Return (x, y) of the center of cell containing provided text 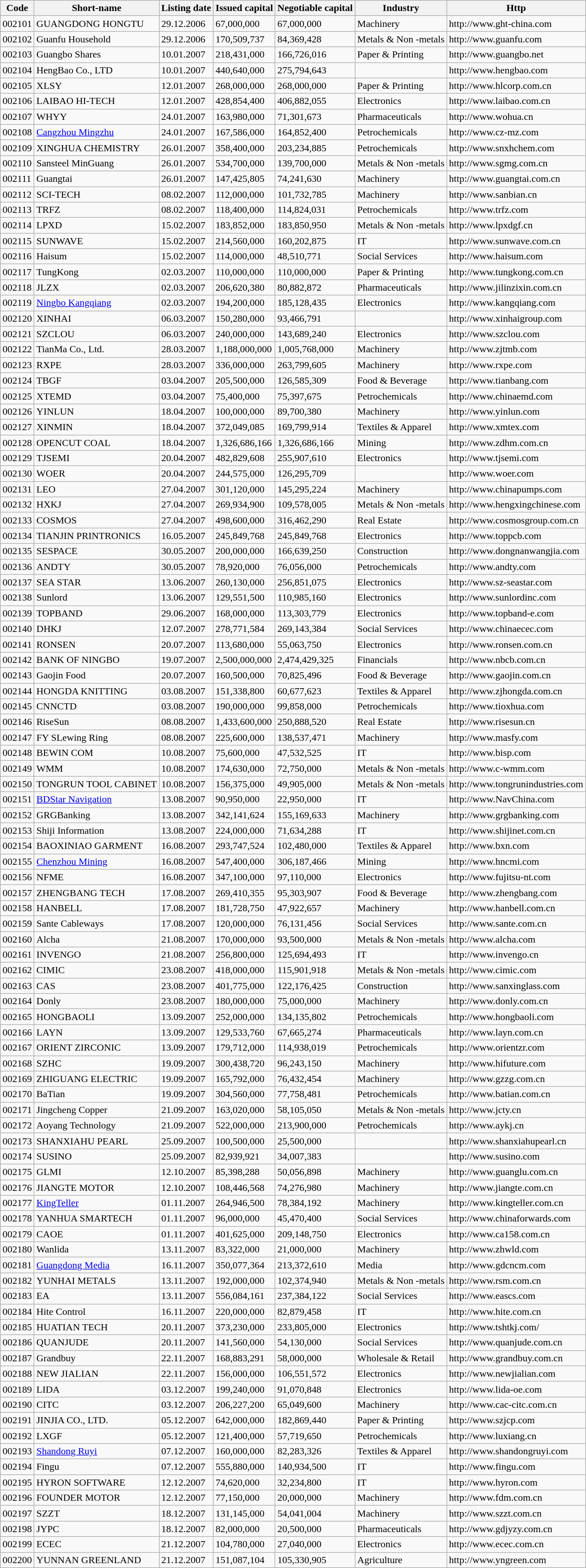
114,938,019 (315, 1048)
183,852,000 (244, 225)
002171 (17, 1110)
002104 (17, 70)
http://www.yngreen.com (516, 1560)
002193 (17, 1451)
67,665,274 (315, 1032)
250,888,520 (315, 722)
45,470,400 (315, 1219)
002200 (17, 1560)
102,480,000 (315, 846)
002178 (17, 1219)
http://www.fdm.com.cn (516, 1498)
002197 (17, 1513)
350,077,364 (244, 1265)
Donly (97, 1001)
002165 (17, 1017)
002141 (17, 644)
373,230,000 (244, 1327)
122,176,425 (315, 986)
Media (401, 1265)
263,799,605 (315, 365)
002148 (17, 753)
170,509,737 (244, 39)
Guangtai (97, 179)
002189 (17, 1389)
16.05.2007 (186, 536)
http://www.gdjyzy.com.cn (516, 1529)
002114 (17, 225)
Guangbo Shares (97, 55)
65,049,600 (315, 1405)
113,680,000 (244, 644)
http://www.sanxinglass.com (516, 986)
1,433,600,000 (244, 722)
http://www.fujitsu-nt.com (516, 877)
TJSEMI (97, 458)
151,338,800 (244, 691)
169,799,914 (315, 427)
244,575,000 (244, 474)
002160 (17, 939)
http://www.sunwave.com.cn (516, 241)
http://www.hanbell.com.cn (516, 908)
269,410,355 (244, 892)
269,143,384 (315, 629)
84,369,428 (315, 39)
http://www.ca158.com.cn (516, 1234)
47,922,657 (315, 908)
002121 (17, 334)
002117 (17, 272)
002134 (17, 536)
002181 (17, 1265)
JIANGTE MOTOR (97, 1188)
002107 (17, 117)
74,276,980 (315, 1188)
145,295,224 (315, 489)
002138 (17, 598)
642,000,000 (244, 1420)
Shiji Information (97, 830)
002120 (17, 318)
002154 (17, 846)
002183 (17, 1296)
http://www.tungkong.com.cn (516, 272)
160,202,875 (315, 241)
54,130,000 (315, 1343)
WOER (97, 474)
LAIBAO HI-TECH (97, 101)
213,900,000 (315, 1125)
77,758,481 (315, 1094)
002164 (17, 1001)
002126 (17, 411)
Sunlord (97, 598)
112,000,000 (244, 194)
002167 (17, 1048)
002115 (17, 241)
99,858,000 (315, 707)
002151 (17, 799)
156,000,000 (244, 1374)
114,000,000 (244, 256)
140,934,500 (315, 1467)
58,000,000 (315, 1358)
100,000,000 (244, 411)
LXGF (97, 1435)
168,000,000 (244, 613)
http://www.grandbuy.com.cn (516, 1358)
260,130,000 (244, 582)
http://www.fingu.com (516, 1467)
http://www.shandongruyi.com (516, 1451)
HengBao Co., LTD (97, 70)
83,322,000 (244, 1250)
002110 (17, 163)
304,560,000 (244, 1094)
002122 (17, 349)
301,120,000 (244, 489)
002105 (17, 86)
http://www.gdcncm.com (516, 1265)
HANBELL (97, 908)
82,879,458 (315, 1312)
522,000,000 (244, 1125)
Guanfu Household (97, 39)
76,131,456 (315, 923)
BANK OF NINGBO (97, 660)
002175 (17, 1172)
166,726,016 (315, 55)
108,446,568 (244, 1188)
91,070,848 (315, 1389)
Short-name (97, 8)
74,241,630 (315, 179)
http://www.lida-oe.com (516, 1389)
CITC (97, 1405)
401,775,000 (244, 986)
http://www.gaojin.com.cn (516, 675)
002196 (17, 1498)
http://www.sz-seastar.com (516, 582)
180,000,000 (244, 1001)
179,712,000 (244, 1048)
170,000,000 (244, 939)
002109 (17, 148)
HXKJ (97, 505)
194,200,000 (244, 303)
http://www.alcha.com (516, 939)
BEWIN COM (97, 753)
ANDTY (97, 567)
143,689,240 (315, 334)
http://www.invengo.cn (516, 955)
316,462,290 (315, 520)
ORIENT ZIRCONIC (97, 1048)
002128 (17, 442)
121,400,000 (244, 1435)
OPENCUT COAL (97, 442)
20,000,000 (315, 1498)
556,084,161 (244, 1296)
SHANXIAHU PEARL (97, 1141)
34,007,383 (315, 1156)
http://www.layn.com.cn (516, 1032)
131,145,000 (244, 1513)
113,303,779 (315, 613)
002172 (17, 1125)
372,049,085 (244, 427)
82,000,000 (244, 1529)
http://www.zjhongda.com.cn (516, 691)
http://www.cosmosgroup.com.cn (516, 520)
TOPBAND (97, 613)
http://www.hncmi.com (516, 861)
http://www.wohua.cn (516, 117)
WMM (97, 769)
http://www.c-wmm.com (516, 769)
http://www.shijinet.com.cn (516, 830)
http://www.aykj.cn (516, 1125)
002199 (17, 1544)
182,869,440 (315, 1420)
Guangdong Media (97, 1265)
71,634,288 (315, 830)
206,620,380 (244, 287)
FY SLewing Ring (97, 738)
CNNCTD (97, 707)
76,432,454 (315, 1079)
http://www.laibao.com.cn (516, 101)
http://www.sgmg.com.cn (516, 163)
http://www.szzt.com.cn (516, 1513)
293,747,524 (244, 846)
http://www.quanjude.com.cn (516, 1343)
47,532,525 (315, 753)
002187 (17, 1358)
002150 (17, 784)
GUANGDONG HONGTU (97, 24)
264,946,500 (244, 1203)
336,000,000 (244, 365)
120,000,000 (244, 923)
002135 (17, 551)
TRFZ (97, 210)
002191 (17, 1420)
134,135,802 (315, 1017)
http://www.hongbaoli.com (516, 1017)
237,384,122 (315, 1296)
224,000,000 (244, 830)
http://www.rsm.com.cn (516, 1281)
CAS (97, 986)
http://www.bxn.com (516, 846)
20,500,000 (315, 1529)
http://www.dongnanwangjia.com (516, 551)
WHYY (97, 117)
002185 (17, 1327)
240,000,000 (244, 334)
58,105,050 (315, 1110)
25,500,000 (315, 1141)
71,301,673 (315, 117)
Jingcheng Copper (97, 1110)
Financials (401, 660)
181,728,750 (244, 908)
002182 (17, 1281)
002198 (17, 1529)
http://www.bisp.com (516, 753)
214,560,000 (244, 241)
002112 (17, 194)
160,500,000 (244, 675)
Sante Cableways (97, 923)
SZCLOU (97, 334)
002127 (17, 427)
XINHAI (97, 318)
Grandbuy (97, 1358)
002176 (17, 1188)
129,551,500 (244, 598)
165,792,000 (244, 1079)
002155 (17, 861)
http://www.hengxingchinese.com (516, 505)
Aoyang Technology (97, 1125)
213,372,610 (315, 1265)
002186 (17, 1343)
http://www.sante.com.cn (516, 923)
002146 (17, 722)
CIMIC (97, 970)
002159 (17, 923)
TungKong (97, 272)
002173 (17, 1141)
http://www.masfy.com (516, 738)
http://www.lpxdgf.cn (516, 225)
347,100,000 (244, 877)
http://www.sanbian.cn (516, 194)
002130 (17, 474)
002188 (17, 1374)
http://www.newjialian.com (516, 1374)
220,000,000 (244, 1312)
http://www.ecec.com.cn (516, 1544)
http://www.andty.com (516, 567)
http://www.susino.com (516, 1156)
http://www.donly.com.cn (516, 1001)
Listing date (186, 8)
http://www.zhwld.com (516, 1250)
2,474,429,325 (315, 660)
KingTeller (97, 1203)
002119 (17, 303)
http://www.orientzr.com (516, 1048)
http://www.topband-e.com (516, 613)
http://www.cz-mz.com (516, 132)
300,438,720 (244, 1063)
GLMI (97, 1172)
209,148,750 (315, 1234)
002184 (17, 1312)
http://www.eascs.com (516, 1296)
114,824,031 (315, 210)
164,852,400 (315, 132)
002103 (17, 55)
SUNWAVE (97, 241)
155,169,633 (315, 815)
Fingu (97, 1467)
EA (97, 1296)
http://www.luxiang.cn (516, 1435)
http://www.jiangte.com.cn (516, 1188)
75,600,000 (244, 753)
002169 (17, 1079)
482,829,608 (244, 458)
http://www.tianbang.com (516, 380)
http://www.sunlordinc.com (516, 598)
Wholesale & Retail (401, 1358)
BAOXINIAO GARMENT (97, 846)
57,719,650 (315, 1435)
JINJIA CO., LTD. (97, 1420)
82,283,326 (315, 1451)
002129 (17, 458)
YUNHAI METALS (97, 1281)
Alcha (97, 939)
2,500,000,000 (244, 660)
183,850,950 (315, 225)
206,227,200 (244, 1405)
SZHC (97, 1063)
http://www.tjsemi.com (516, 458)
96,243,150 (315, 1063)
http://www.toppcb.com (516, 536)
TIANJIN PRINTRONICS (97, 536)
129,533,760 (244, 1032)
002143 (17, 675)
Issued capital (244, 8)
174,630,000 (244, 769)
82,939,921 (244, 1156)
166,639,250 (315, 551)
DHKJ (97, 629)
XTEMD (97, 396)
http://www.guangtai.com.cn (516, 179)
Hite Control (97, 1312)
002139 (17, 613)
002137 (17, 582)
185,128,435 (315, 303)
97,110,000 (315, 877)
139,700,000 (315, 163)
Negotiable capital (315, 8)
002123 (17, 365)
100,500,000 (244, 1141)
255,907,610 (315, 458)
HUATIAN TECH (97, 1327)
Wanlida (97, 1250)
126,585,309 (315, 380)
002152 (17, 815)
002124 (17, 380)
http://www.chinapumps.com (516, 489)
http://www.ronsen.com.cn (516, 644)
401,625,000 (244, 1234)
LAYN (97, 1032)
233,805,000 (315, 1327)
163,020,000 (244, 1110)
http://www.xinhaigroup.com (516, 318)
Chenzhou Mining (97, 861)
GRGBanking (97, 815)
QUANJUDE (97, 1343)
http://www.snxhchem.com (516, 148)
74,620,000 (244, 1482)
002102 (17, 39)
252,000,000 (244, 1017)
http://www.chinaforwards.com (516, 1219)
104,780,000 (244, 1544)
225,600,000 (244, 738)
85,398,288 (244, 1172)
Http (516, 8)
002180 (17, 1250)
49,905,000 (315, 784)
002166 (17, 1032)
http://www.batian.com.cn (516, 1094)
YINLUN (97, 411)
http://www.hite.com.cn (516, 1312)
http://www.cimic.com (516, 970)
SZZT (97, 1513)
269,934,900 (244, 505)
http://www.rxpe.com (516, 365)
93,500,000 (315, 939)
http://www.nbcb.com.cn (516, 660)
Sansteel MinGuang (97, 163)
002101 (17, 24)
002106 (17, 101)
534,700,000 (244, 163)
http://www.kangqiang.com (516, 303)
75,000,000 (315, 1001)
306,187,466 (315, 861)
80,882,872 (315, 287)
002144 (17, 691)
002116 (17, 256)
http://www.ght-china.com (516, 24)
JYPC (97, 1529)
BDStar Navigation (97, 799)
440,640,000 (244, 70)
156,375,000 (244, 784)
218,431,000 (244, 55)
118,400,000 (244, 210)
29.06.2007 (186, 613)
TianMa Co., Ltd. (97, 349)
Gaojin Food (97, 675)
102,374,940 (315, 1281)
002168 (17, 1063)
002136 (17, 567)
TBGF (97, 380)
002113 (17, 210)
Industry (401, 8)
106,551,572 (315, 1374)
151,087,104 (244, 1560)
Shandong Ruyi (97, 1451)
105,330,905 (315, 1560)
90,950,000 (244, 799)
002194 (17, 1467)
ZHENGBANG TECH (97, 892)
002163 (17, 986)
002162 (17, 970)
INVENGO (97, 955)
12.07.2007 (186, 629)
78,384,192 (315, 1203)
77,150,000 (244, 1498)
002174 (17, 1156)
126,295,709 (315, 474)
http://www.jilinzixin.com.cn (516, 287)
002177 (17, 1203)
256,800,000 (244, 955)
190,000,000 (244, 707)
http://www.woer.com (516, 474)
COSMOS (97, 520)
547,400,000 (244, 861)
RXPE (97, 365)
342,141,624 (244, 815)
http://www.risesun.cn (516, 722)
54,041,004 (315, 1513)
http://www.jcty.cn (516, 1110)
192,000,000 (244, 1281)
XINGHUA CHEMISTRY (97, 148)
002190 (17, 1405)
LIDA (97, 1389)
002170 (17, 1094)
55,063,750 (315, 644)
BaTian (97, 1094)
48,510,771 (315, 256)
LPXD (97, 225)
275,794,643 (315, 70)
002179 (17, 1234)
22,950,000 (315, 799)
75,400,000 (244, 396)
JLZX (97, 287)
60,677,623 (315, 691)
002149 (17, 769)
http://www.guangbo.net (516, 55)
21,000,000 (315, 1250)
http://www.trfz.com (516, 210)
72,750,000 (315, 769)
002111 (17, 179)
168,883,291 (244, 1358)
002131 (17, 489)
78,920,000 (244, 567)
93,466,791 (315, 318)
89,700,380 (315, 411)
200,000,000 (244, 551)
http://www.hlcorp.com.cn (516, 86)
141,560,000 (244, 1343)
125,694,493 (315, 955)
http://www.chinaemd.com (516, 396)
http://www.szclou.com (516, 334)
http://www.hifuture.com (516, 1063)
http://www.guanglu.com.cn (516, 1172)
101,732,785 (315, 194)
406,882,055 (315, 101)
SESPACE (97, 551)
002153 (17, 830)
358,400,000 (244, 148)
SUSINO (97, 1156)
002108 (17, 132)
555,880,000 (244, 1467)
http://www.tongrunindustries.com (516, 784)
002145 (17, 707)
http://www.yinlun.com (516, 411)
75,397,675 (315, 396)
109,578,005 (315, 505)
RiseSun (97, 722)
199,240,000 (244, 1389)
XLSY (97, 86)
http://www.hyron.com (516, 1482)
http://www.szjcp.com (516, 1420)
http://www.tioxhua.com (516, 707)
XINMIN (97, 427)
NEW JIALIAN (97, 1374)
ECEC (97, 1544)
418,000,000 (244, 970)
002195 (17, 1482)
95,303,907 (315, 892)
FOUNDER MOTOR (97, 1498)
LEO (97, 489)
Haisum (97, 256)
32,234,800 (315, 1482)
http://www.kingteller.com.cn (516, 1203)
498,600,000 (244, 520)
http://www.shanxiahupearl.cn (516, 1141)
http://www.cac-citc.com.cn (516, 1405)
002133 (17, 520)
1,005,768,000 (315, 349)
http://www.chinaecec.com (516, 629)
Code (17, 8)
http://www.hengbao.com (516, 70)
002118 (17, 287)
YUNNAN GREENLAND (97, 1560)
http://www.zdhm.com.cn (516, 442)
203,234,885 (315, 148)
Agriculture (401, 1560)
http://www.grgbanking.com (516, 815)
NFME (97, 877)
002140 (17, 629)
http://www.xmtex.com (516, 427)
http://www.NavChina.com (516, 799)
HONGDA KNITTING (97, 691)
002125 (17, 396)
SEA STAR (97, 582)
ZHIGUANG ELECTRIC (97, 1079)
HONGBAOLI (97, 1017)
http://www.gzzg.com.cn (516, 1079)
278,771,584 (244, 629)
002192 (17, 1435)
147,425,805 (244, 179)
002132 (17, 505)
YANHUA SMARTECH (97, 1219)
http://www.zhengbang.com (516, 892)
115,901,918 (315, 970)
CAOE (97, 1234)
150,280,000 (244, 318)
50,056,898 (315, 1172)
1,188,000,000 (244, 349)
http://www.guanfu.com (516, 39)
002142 (17, 660)
96,000,000 (244, 1219)
256,851,075 (315, 582)
19.07.2007 (186, 660)
RONSEN (97, 644)
Cangzhou Mingzhu (97, 132)
002161 (17, 955)
160,000,000 (244, 1451)
002157 (17, 892)
163,980,000 (244, 117)
Ningbo Kangqiang (97, 303)
002156 (17, 877)
167,586,000 (244, 132)
138,537,471 (315, 738)
http://www.haisum.com (516, 256)
HYRON SOFTWARE (97, 1482)
205,500,000 (244, 380)
http://www.tshtkj.com/ (516, 1327)
TONGRUN TOOL CABINET (97, 784)
110,985,160 (315, 598)
70,825,496 (315, 675)
76,056,000 (315, 567)
428,854,400 (244, 101)
002158 (17, 908)
SCI-TECH (97, 194)
002147 (17, 738)
http://www.zjtmb.com (516, 349)
27,040,000 (315, 1544)
